Find where the given text appears and provide that cell's center as [x, y] coordinate. 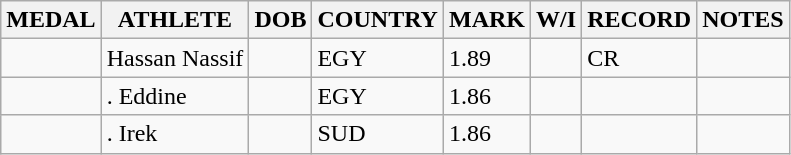
MARK [486, 20]
NOTES [743, 20]
RECORD [640, 20]
Hassan Nassif [175, 58]
. Irek [175, 134]
ATHLETE [175, 20]
CR [640, 58]
SUD [378, 134]
MEDAL [51, 20]
. Eddine [175, 96]
1.89 [486, 58]
W/I [556, 20]
COUNTRY [378, 20]
DOB [280, 20]
